Capture the cell that displays the provided text and extract its [x, y] central coordinate. 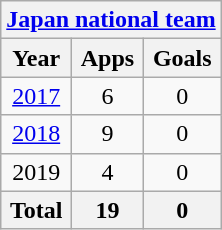
2019 [36, 172]
Year [36, 58]
Goals [182, 58]
19 [108, 210]
6 [108, 96]
4 [108, 172]
Apps [108, 58]
2018 [36, 134]
9 [108, 134]
Total [36, 210]
Japan national team [111, 20]
2017 [36, 96]
